Output the [X, Y] coordinate of the center of the cell containing the given text.  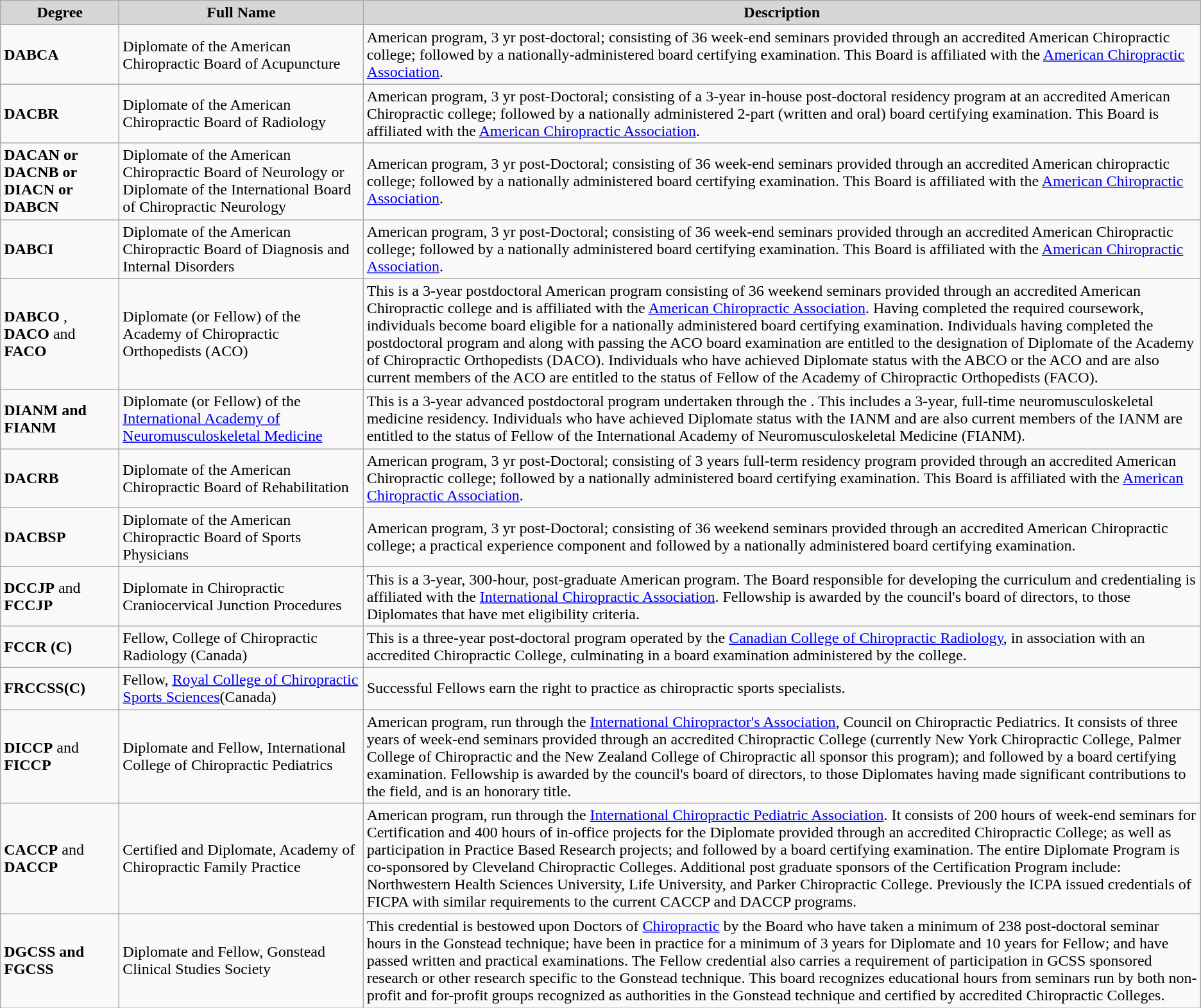
Diplomate and Fellow, International College of Chiropractic Pediatrics [241, 756]
Diplomate in Chiropractic Craniocervical Junction Procedures [241, 596]
Fellow, Royal College of Chiropractic Sports Sciences(Canada) [241, 688]
Description [781, 13]
Diplomate of the American Chiropractic Board of Acupuncture [241, 55]
Certified and Diplomate, Academy of Chiropractic Family Practice [241, 859]
DGCSS and FGCSS [60, 961]
Successful Fellows earn the right to practice as chiropractic sports specialists. [781, 688]
Diplomate (or Fellow) of the International Academy of Neuromusculoskeletal Medicine [241, 419]
Diplomate (or Fellow) of the Academy of Chiropractic Orthopedists (ACO) [241, 334]
Diplomate of the American Chiropractic Board of Sports Physicians [241, 537]
FRCCSS(C) [60, 688]
Diplomate of the American Chiropractic Board of Neurology or Diplomate of the International Board of Chiropractic Neurology [241, 181]
DIANM and FIANM [60, 419]
Full Name [241, 13]
DACAN or DACNB or DIACN or DABCN [60, 181]
CACCP and DACCP [60, 859]
Diplomate of the American Chiropractic Board of Radiology [241, 114]
Degree [60, 13]
FCCR (C) [60, 647]
DCCJP and FCCJP [60, 596]
DACBSP [60, 537]
DACRB [60, 478]
DABCO , DACO and FACO [60, 334]
Diplomate of the American Chiropractic Board of Rehabilitation [241, 478]
Fellow, College of Chiropractic Radiology (Canada) [241, 647]
DABCI [60, 249]
DACBR [60, 114]
DICCP and FICCP [60, 756]
Diplomate of the American Chiropractic Board of Diagnosis and Internal Disorders [241, 249]
DABCA [60, 55]
Diplomate and Fellow, Gonstead Clinical Studies Society [241, 961]
